Find where the given text appears and provide that cell's center as (X, Y) coordinate. 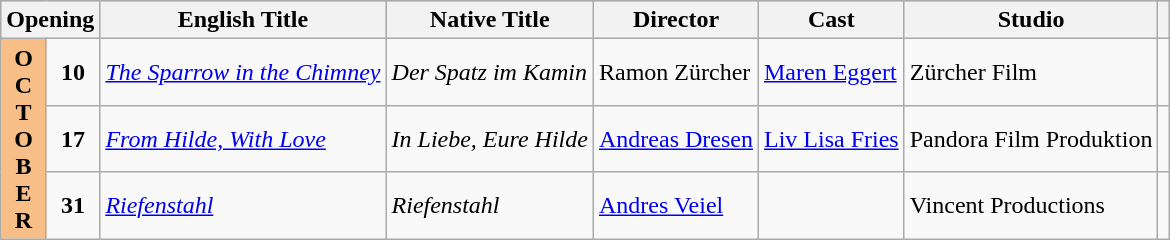
OCTOBER (24, 139)
Andres Veiel (676, 206)
Studio (1031, 20)
From Hilde, With Love (243, 138)
Native Title (490, 20)
Andreas Dresen (676, 138)
Pandora Film Produktion (1031, 138)
17 (73, 138)
Zürcher Film (1031, 72)
Director (676, 20)
In Liebe, Eure Hilde (490, 138)
English Title (243, 20)
31 (73, 206)
Liv Lisa Fries (831, 138)
Vincent Productions (1031, 206)
10 (73, 72)
Ramon Zürcher (676, 72)
Maren Eggert (831, 72)
Cast (831, 20)
The Sparrow in the Chimney (243, 72)
Opening (50, 20)
Der Spatz im Kamin (490, 72)
